Pinpoint the cell where the given text exists, returning its (X, Y) midpoint coordinate. 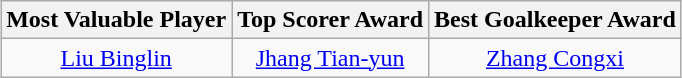
Most Valuable Player (116, 20)
Best Goalkeeper Award (556, 20)
Zhang Congxi (556, 58)
Top Scorer Award (330, 20)
Jhang Tian-yun (330, 58)
Liu Binglin (116, 58)
